Scan for the cell matching the given text and deliver its (x, y) coordinate at center. 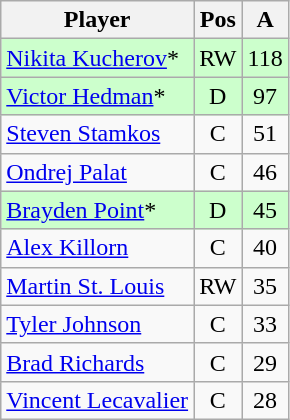
Nikita Kucherov* (98, 58)
Alex Killorn (98, 248)
28 (265, 400)
Player (98, 20)
97 (265, 96)
Ondrej Palat (98, 172)
Victor Hedman* (98, 96)
33 (265, 324)
46 (265, 172)
A (265, 20)
51 (265, 134)
118 (265, 58)
29 (265, 362)
Steven Stamkos (98, 134)
Vincent Lecavalier (98, 400)
Tyler Johnson (98, 324)
Pos (218, 20)
40 (265, 248)
Martin St. Louis (98, 286)
35 (265, 286)
Brayden Point* (98, 210)
45 (265, 210)
Brad Richards (98, 362)
